Search for the cell housing the specified text and yield its [x, y] center coordinate. 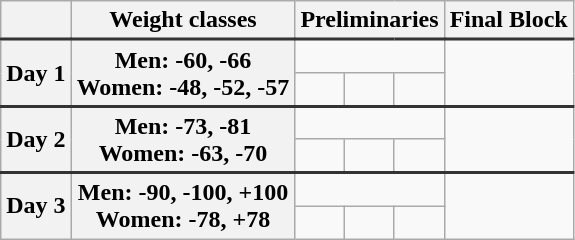
Weight classes [183, 20]
Men: -60, -66 Women: -48, -52, -57 [183, 74]
Day 2 [36, 140]
Day 3 [36, 206]
Day 1 [36, 74]
Men: -73, -81 Women: -63, -70 [183, 140]
Preliminaries [370, 20]
Final Block [508, 20]
Men: -90, -100, +100 Women: -78, +78 [183, 206]
